Detect which cell encompasses the target text, then output its (X, Y) center coordinate. 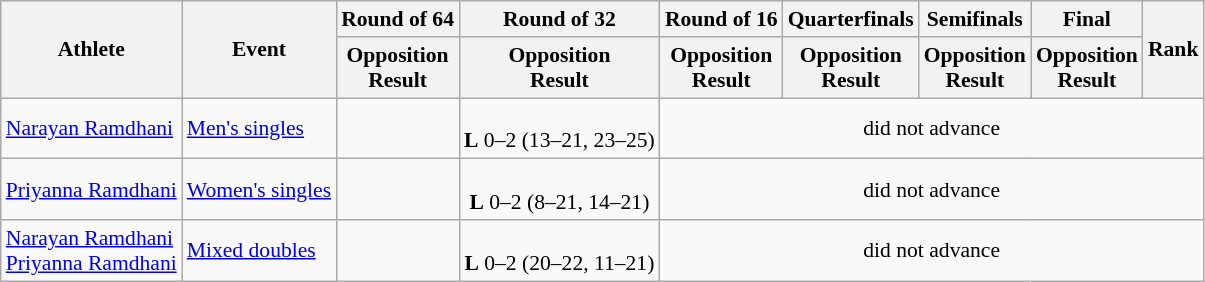
L 0–2 (13–21, 23–25) (560, 128)
L 0–2 (8–21, 14–21) (560, 190)
Athlete (92, 50)
Semifinals (975, 19)
Mixed doubles (259, 250)
L 0–2 (20–22, 11–21) (560, 250)
Round of 32 (560, 19)
Men's singles (259, 128)
Priyanna Ramdhani (92, 190)
Rank (1174, 50)
Narayan Ramdhani (92, 128)
Women's singles (259, 190)
Narayan RamdhaniPriyanna Ramdhani (92, 250)
Quarterfinals (851, 19)
Final (1087, 19)
Event (259, 50)
Round of 16 (722, 19)
Round of 64 (398, 19)
